Search for the cell housing the specified text and yield its [X, Y] center coordinate. 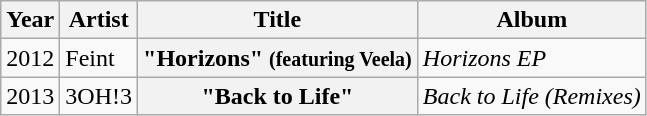
Year [30, 20]
3OH!3 [99, 96]
2013 [30, 96]
Album [532, 20]
2012 [30, 58]
"Back to Life" [278, 96]
Feint [99, 58]
Back to Life (Remixes) [532, 96]
Title [278, 20]
Horizons EP [532, 58]
"Horizons" (featuring Veela) [278, 58]
Artist [99, 20]
